Locate the cell with the specified text and output its (X, Y) center coordinate. 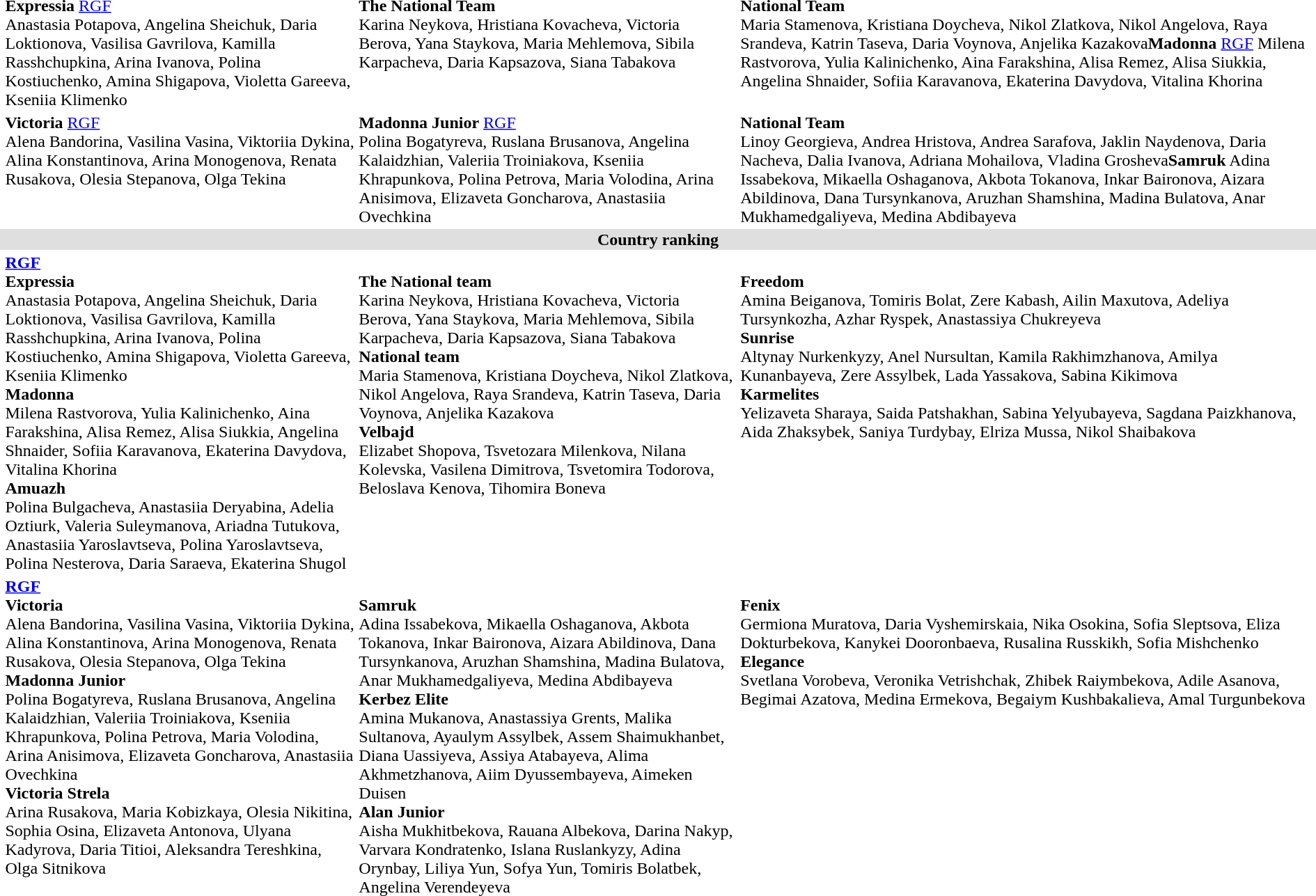
Country ranking (658, 239)
Victoria RGFAlena Bandorina, Vasilina Vasina, Viktoriia Dykina, Alina Konstantinova, Arina Monogenova, Renata Rusakova, Olesia Stepanova, Olga Tekina (180, 170)
